Return [X, Y] of the center of cell containing provided text 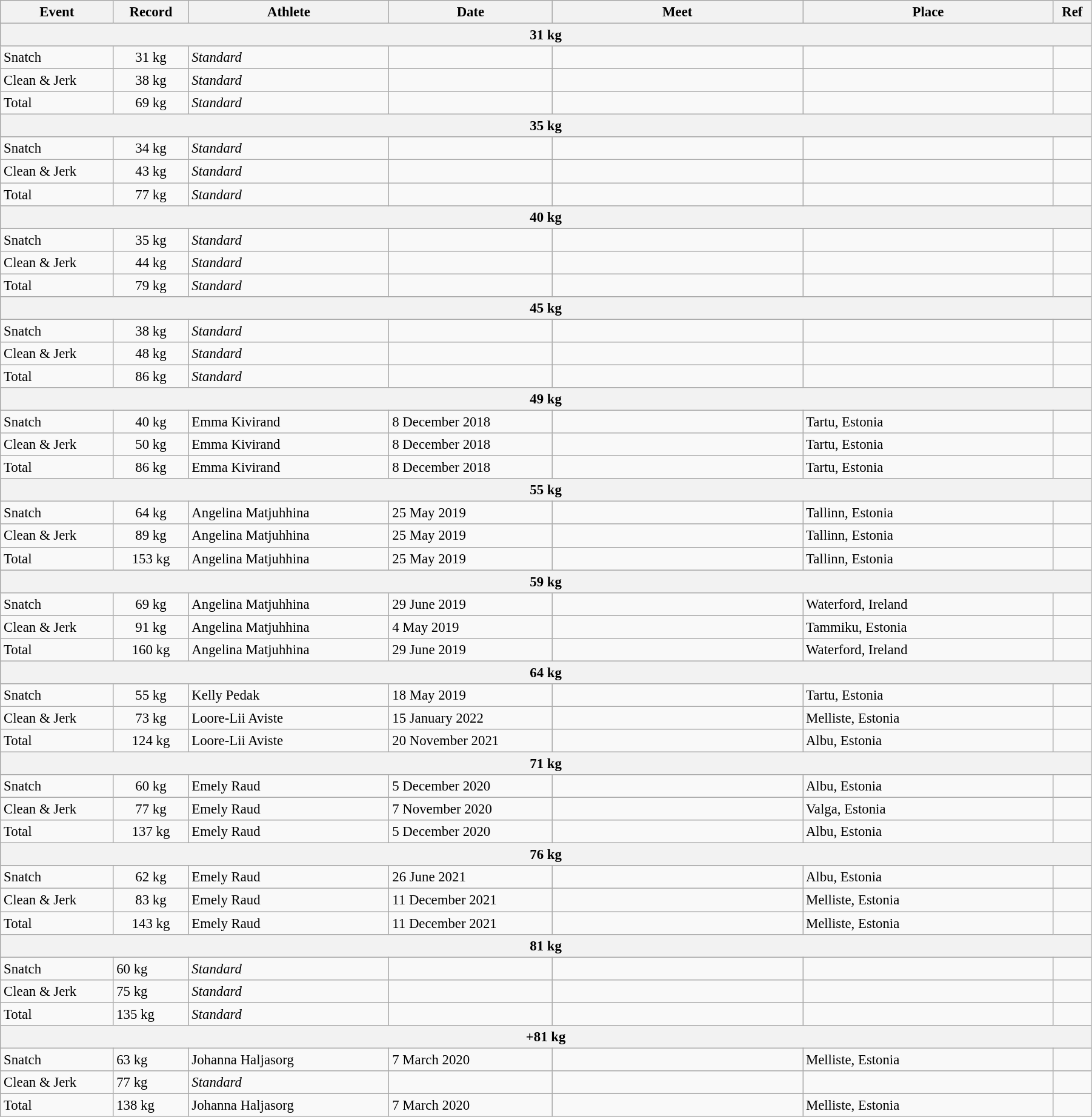
45 kg [546, 308]
Date [470, 12]
137 kg [151, 832]
83 kg [151, 900]
7 November 2020 [470, 809]
76 kg [546, 855]
135 kg [151, 1014]
Record [151, 12]
26 June 2021 [470, 878]
34 kg [151, 148]
+81 kg [546, 1037]
89 kg [151, 536]
Ref [1072, 12]
43 kg [151, 171]
48 kg [151, 354]
81 kg [546, 946]
91 kg [151, 627]
44 kg [151, 262]
143 kg [151, 923]
4 May 2019 [470, 627]
49 kg [546, 399]
Event [57, 12]
73 kg [151, 718]
Athlete [288, 12]
Meet [678, 12]
79 kg [151, 285]
71 kg [546, 764]
50 kg [151, 445]
Kelly Pedak [288, 695]
75 kg [151, 991]
Valga, Estonia [928, 809]
138 kg [151, 1105]
62 kg [151, 878]
Place [928, 12]
124 kg [151, 741]
59 kg [546, 582]
20 November 2021 [470, 741]
153 kg [151, 558]
63 kg [151, 1059]
18 May 2019 [470, 695]
160 kg [151, 650]
15 January 2022 [470, 718]
Tammiku, Estonia [928, 627]
